From the cell containing the given text, extract its center point as (x, y) coordinate. 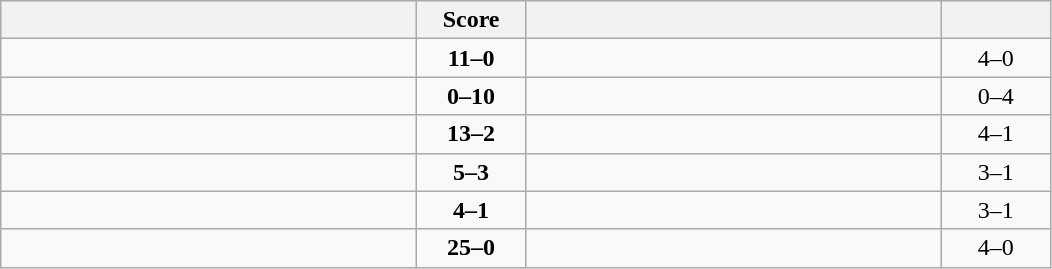
0–4 (996, 96)
25–0 (472, 248)
Score (472, 20)
0–10 (472, 96)
5–3 (472, 172)
13–2 (472, 134)
11–0 (472, 58)
